For the text-containing cell, return its midpoint in [x, y] coordinate format. 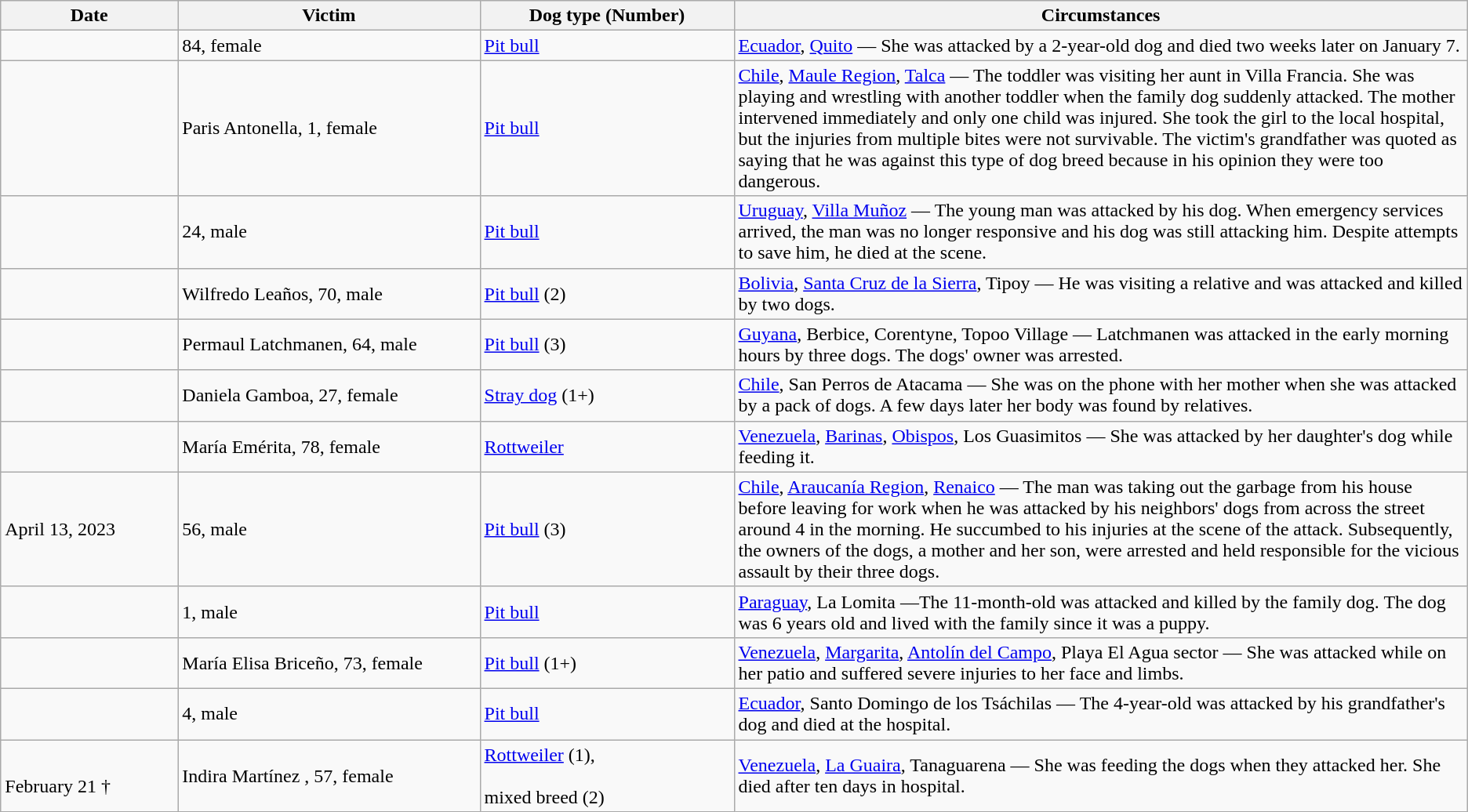
Ecuador, Santo Domingo de los Tsáchilas — The 4-year-old was attacked by his grandfather's dog and died at the hospital. [1101, 713]
1, male [329, 611]
Guyana, Berbice, Corentyne, Topoo Village — Latchmanen was attacked in the early morning hours by three dogs. The dogs' owner was arrested. [1101, 345]
Permaul Latchmanen, 64, male [329, 345]
Rottweiler [607, 447]
Ecuador, Quito — She was attacked by a 2-year-old dog and died two weeks later on January 7. [1101, 45]
February 21 † [89, 776]
84, female [329, 45]
4, male [329, 713]
Venezuela, Barinas, Obispos, Los Guasimitos — She was attacked by her daughter's dog while feeding it. [1101, 447]
Wilfredo Leaños, 70, male [329, 293]
Date [89, 16]
Venezuela, La Guaira, Tanaguarena — She was feeding the dogs when they attacked her. She died after ten days in hospital. [1101, 776]
April 13, 2023 [89, 529]
Victim [329, 16]
Daniela Gamboa, 27, female [329, 395]
María Emérita, 78, female [329, 447]
Pit bull (1+) [607, 663]
Rottweiler (1),mixed breed (2) [607, 776]
Indira Martínez , 57, female [329, 776]
24, male [329, 232]
Bolivia, Santa Cruz de la Sierra, Tipoy — He was visiting a relative and was attacked and killed by two dogs. [1101, 293]
56, male [329, 529]
Circumstances [1101, 16]
Pit bull (2) [607, 293]
Paris Antonella, 1, female [329, 129]
Dog type (Number) [607, 16]
María Elisa Briceño, 73, female [329, 663]
Stray dog (1+) [607, 395]
